Extract the (X, Y) coordinate from the center of the cell holding the provided text.  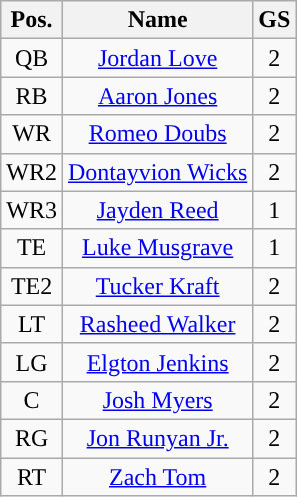
WR2 (32, 172)
GS (274, 20)
TE (32, 248)
Josh Myers (157, 400)
Dontayvion Wicks (157, 172)
Romeo Doubs (157, 134)
Jayden Reed (157, 210)
Rasheed Walker (157, 324)
Name (157, 20)
Jon Runyan Jr. (157, 438)
RB (32, 96)
Tucker Kraft (157, 286)
Jordan Love (157, 58)
WR3 (32, 210)
TE2 (32, 286)
C (32, 400)
Elgton Jenkins (157, 362)
RT (32, 477)
WR (32, 134)
Aaron Jones (157, 96)
LG (32, 362)
Zach Tom (157, 477)
RG (32, 438)
LT (32, 324)
QB (32, 58)
Pos. (32, 20)
Luke Musgrave (157, 248)
